For the text-containing cell, return its midpoint in [X, Y] coordinate format. 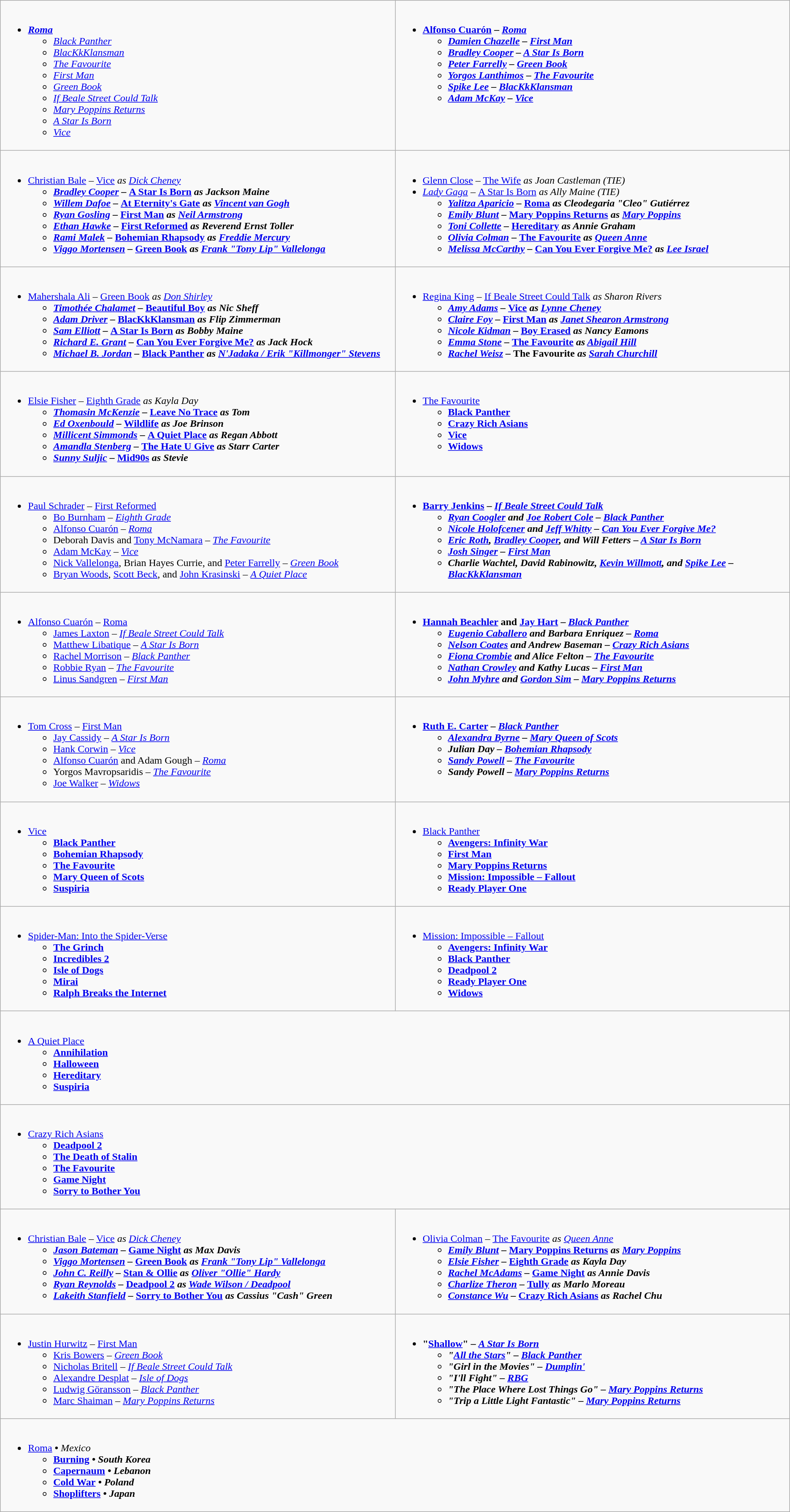
The FavouriteBlack PantherCrazy Rich AsiansViceWidows [592, 424]
Spider-Man: Into the Spider-VerseThe GrinchIncredibles 2Isle of DogsMiraiRalph Breaks the Internet [197, 959]
Mission: Impossible – FalloutAvengers: Infinity WarBlack PantherDeadpool 2Ready Player OneWidows [592, 959]
Black PantherAvengers: Infinity WarFirst ManMary Poppins ReturnsMission: Impossible – FalloutReady Player One [592, 854]
ViceBlack PantherBohemian RhapsodyThe FavouriteMary Queen of ScotsSuspiria [197, 854]
A Quiet PlaceAnnihilationHalloweenHereditarySuspiria [395, 1058]
RomaBlack PantherBlacKkKlansmanThe FavouriteFirst ManGreen BookIf Beale Street Could TalkMary Poppins ReturnsA Star Is BornVice [197, 76]
Roma • MexicoBurning • South KoreaCapernaum • LebanonCold War • PolandShoplifters • Japan [395, 1466]
Crazy Rich AsiansDeadpool 2The Death of StalinThe FavouriteGame NightSorry to Bother You [395, 1157]
